Extract the (x, y) coordinate from the center of the cell holding the provided text.  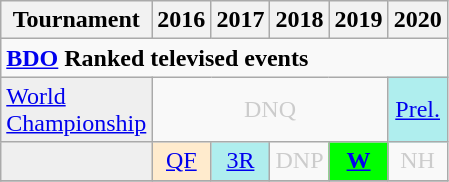
3R (240, 161)
2020 (418, 20)
2017 (240, 20)
2018 (300, 20)
QF (182, 161)
Prel. (418, 110)
W (358, 161)
DNP (300, 161)
World Championship (76, 110)
Tournament (76, 20)
2016 (182, 20)
2019 (358, 20)
DNQ (270, 110)
NH (418, 161)
BDO Ranked televised events (224, 58)
